Find where the given text appears and provide that cell's center as [X, Y] coordinate. 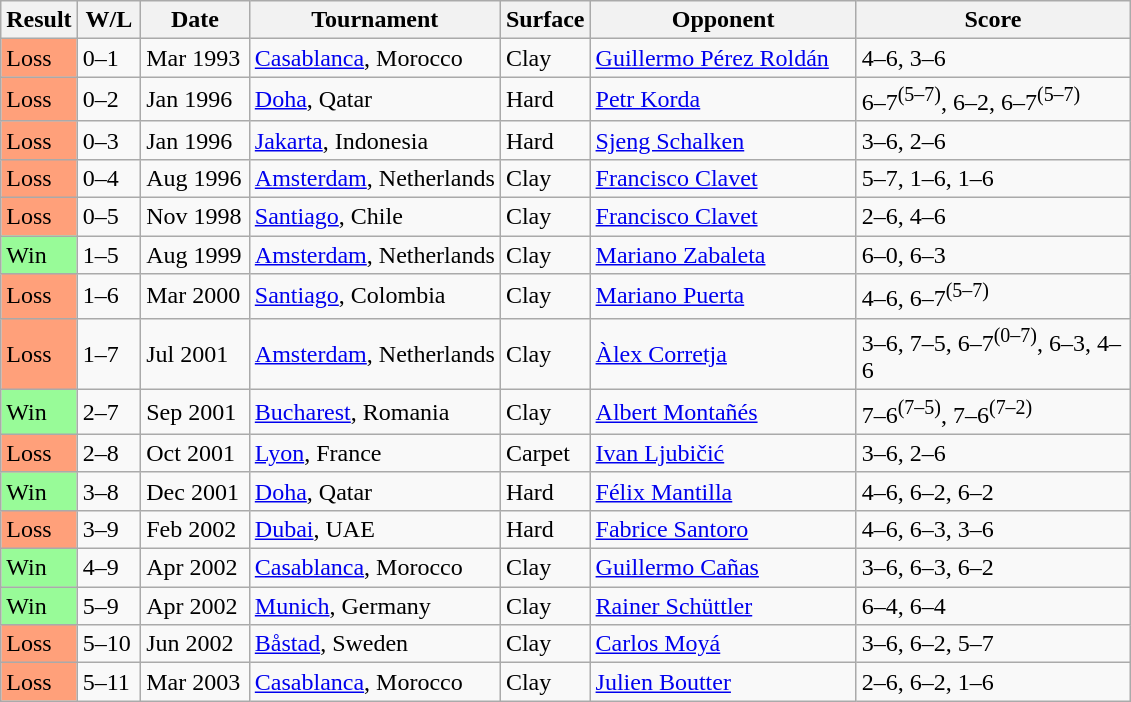
5–11 [109, 682]
Petr Korda [723, 100]
7–6(7–5), 7–6(7–2) [993, 412]
0–2 [109, 100]
Surface [545, 20]
1–6 [109, 296]
Carpet [545, 453]
Fabrice Santoro [723, 529]
Score [993, 20]
Munich, Germany [374, 606]
6–7(5–7), 6–2, 6–7(5–7) [993, 100]
4–6, 6–2, 6–2 [993, 491]
Mariano Zabaleta [723, 255]
2–8 [109, 453]
Àlex Corretja [723, 354]
1–7 [109, 354]
W/L [109, 20]
Lyon, France [374, 453]
5–9 [109, 606]
1–5 [109, 255]
0–3 [109, 140]
Jun 2002 [196, 644]
Mar 2003 [196, 682]
Guillermo Cañas [723, 568]
Nov 1998 [196, 217]
3–8 [109, 491]
3–6, 6–3, 6–2 [993, 568]
0–1 [109, 58]
0–4 [109, 178]
Julien Boutter [723, 682]
Dec 2001 [196, 491]
4–6, 6–3, 3–6 [993, 529]
Guillermo Pérez Roldán [723, 58]
Santiago, Chile [374, 217]
Rainer Schüttler [723, 606]
2–7 [109, 412]
Date [196, 20]
Aug 1999 [196, 255]
Mariano Puerta [723, 296]
Mar 1993 [196, 58]
3–6, 7–5, 6–7(0–7), 6–3, 4–6 [993, 354]
0–5 [109, 217]
6–4, 6–4 [993, 606]
6–0, 6–3 [993, 255]
3–6, 6–2, 5–7 [993, 644]
3–9 [109, 529]
2–6, 6–2, 1–6 [993, 682]
Jakarta, Indonesia [374, 140]
5–10 [109, 644]
Sjeng Schalken [723, 140]
Félix Mantilla [723, 491]
Carlos Moyá [723, 644]
5–7, 1–6, 1–6 [993, 178]
Ivan Ljubičić [723, 453]
Jul 2001 [196, 354]
Dubai, UAE [374, 529]
4–6, 3–6 [993, 58]
Result [39, 20]
4–6, 6–7(5–7) [993, 296]
Bucharest, Romania [374, 412]
2–6, 4–6 [993, 217]
Santiago, Colombia [374, 296]
Feb 2002 [196, 529]
Sep 2001 [196, 412]
Båstad, Sweden [374, 644]
Mar 2000 [196, 296]
Oct 2001 [196, 453]
Tournament [374, 20]
Aug 1996 [196, 178]
4–9 [109, 568]
Albert Montañés [723, 412]
Opponent [723, 20]
